Provide the (X, Y) coordinate of the cell's center where the given text is located.  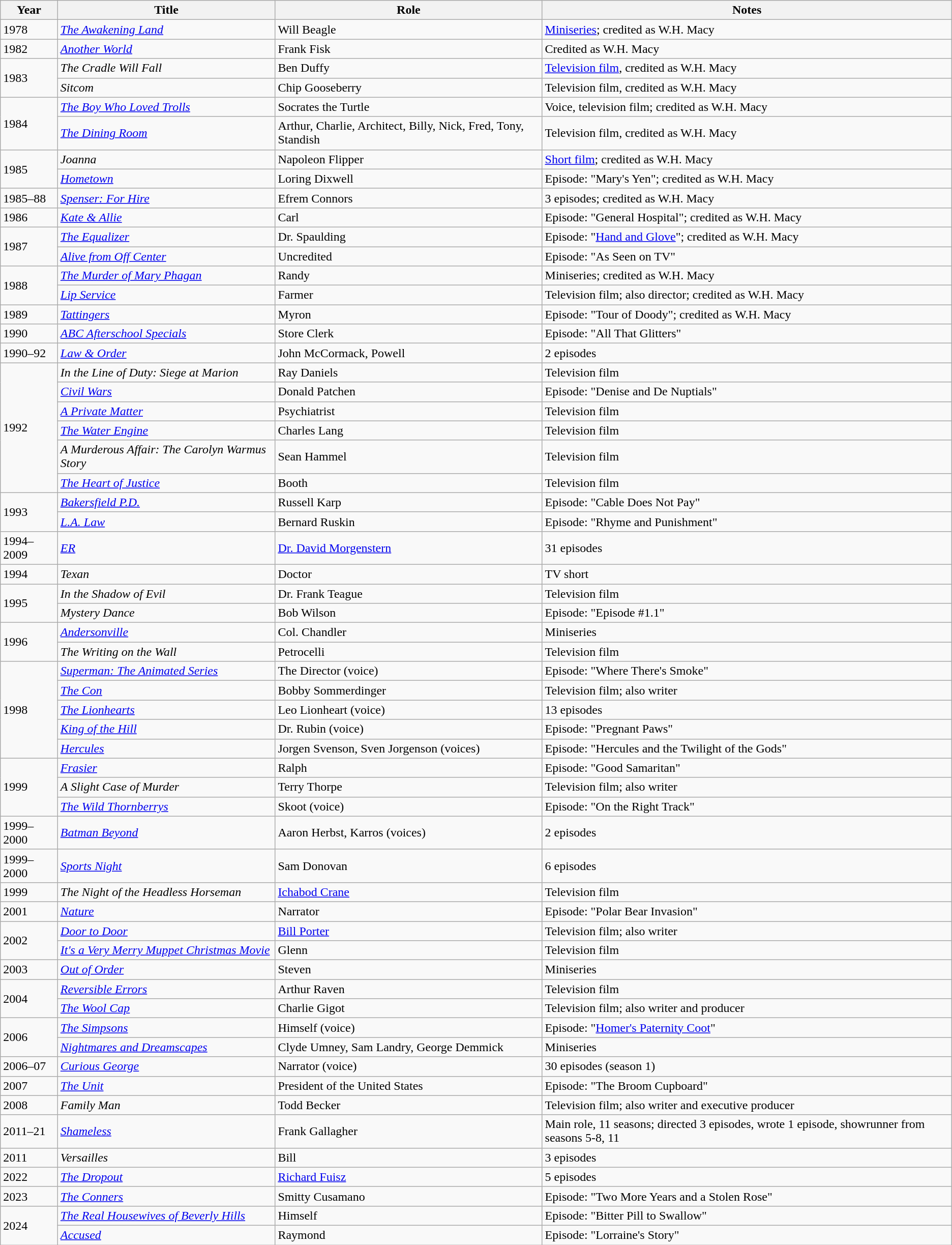
Sitcom (166, 88)
Another World (166, 49)
Episode: "Polar Bear Invasion" (747, 911)
Sports Night (166, 866)
2011–21 (29, 1132)
1982 (29, 49)
1983 (29, 78)
1984 (29, 123)
6 episodes (747, 866)
Ralph (409, 768)
Episode: "Pregnant Paws" (747, 729)
1995 (29, 603)
Dr. Spaulding (409, 237)
1988 (29, 285)
Steven (409, 970)
1986 (29, 217)
Episode: "As Seen on TV" (747, 256)
Col. Chandler (409, 632)
The Dining Room (166, 133)
Skoot (voice) (409, 806)
Episode: "All That Glitters" (747, 334)
Lip Service (166, 295)
A Murderous Affair: The Carolyn Warmus Story (166, 457)
Frank Fisk (409, 49)
Petrocelli (409, 652)
Napoleon Flipper (409, 159)
Todd Becker (409, 1105)
ER (166, 547)
Year (29, 10)
Episode: "Good Samaritan" (747, 768)
Superman: The Animated Series (166, 671)
Smitty Cusamano (409, 1196)
Donald Patchen (409, 392)
Curious George (166, 1066)
Bill (409, 1157)
3 episodes; credited as W.H. Macy (747, 198)
Ray Daniels (409, 372)
The Equalizer (166, 237)
2003 (29, 970)
Andersonville (166, 632)
Mystery Dance (166, 613)
Episode: "Hand and Glove"; credited as W.H. Macy (747, 237)
Clyde Umney, Sam Landry, George Demmick (409, 1047)
Texan (166, 574)
In the Line of Duty: Siege at Marion (166, 372)
The Writing on the Wall (166, 652)
Arthur, Charlie, Architect, Billy, Nick, Fred, Tony, Standish (409, 133)
Sam Donovan (409, 866)
Law & Order (166, 353)
Episode: "Rhyme and Punishment" (747, 522)
5 episodes (747, 1177)
The Heart of Justice (166, 483)
Main role, 11 seasons; directed 3 episodes, wrote 1 episode, showrunner from seasons 5-8, 11 (747, 1132)
Carl (409, 217)
Episode: "Where There's Smoke" (747, 671)
The Lionhearts (166, 710)
Charlie Gigot (409, 1008)
Short film; credited as W.H. Macy (747, 159)
The Water Engine (166, 430)
It's a Very Merry Muppet Christmas Movie (166, 950)
Episode: "Lorraine's Story" (747, 1235)
Versailles (166, 1157)
King of the Hill (166, 729)
Bakersfield P.D. (166, 502)
L.A. Law (166, 522)
Television film; also director; credited as W.H. Macy (747, 295)
The Unit (166, 1086)
1993 (29, 512)
Television film; also writer and executive producer (747, 1105)
1994 (29, 574)
Store Clerk (409, 334)
13 episodes (747, 710)
Farmer (409, 295)
Charles Lang (409, 430)
Frasier (166, 768)
Shameless (166, 1132)
Narrator (voice) (409, 1066)
Batman Beyond (166, 832)
ABC Afterschool Specials (166, 334)
2006–07 (29, 1066)
1990 (29, 334)
2007 (29, 1086)
Loring Dixwell (409, 179)
Jorgen Svenson, Sven Jorgenson (voices) (409, 748)
3 episodes (747, 1157)
The Conners (166, 1196)
The Cradle Will Fall (166, 68)
In the Shadow of Evil (166, 594)
Sean Hammel (409, 457)
Doctor (409, 574)
Psychiatrist (409, 411)
Aaron Herbst, Karros (voices) (409, 832)
The Real Housewives of Beverly Hills (166, 1215)
Bob Wilson (409, 613)
Joanna (166, 159)
Randy (409, 276)
Civil Wars (166, 392)
The Simpsons (166, 1028)
Tattingers (166, 314)
Reversible Errors (166, 989)
Dr. David Morgenstern (409, 547)
Television film; also writer and producer (747, 1008)
Bernard Ruskin (409, 522)
The Con (166, 690)
1998 (29, 710)
The Wool Cap (166, 1008)
A Slight Case of Murder (166, 787)
Alive from Off Center (166, 256)
Leo Lionheart (voice) (409, 710)
Dr. Rubin (voice) (409, 729)
Episode: "Tour of Doody"; credited as W.H. Macy (747, 314)
Narrator (409, 911)
Nightmares and Dreamscapes (166, 1047)
Episode: "Bitter Pill to Swallow" (747, 1215)
Myron (409, 314)
Russell Karp (409, 502)
Chip Gooseberry (409, 88)
Role (409, 10)
1989 (29, 314)
2024 (29, 1225)
Himself (voice) (409, 1028)
Glenn (409, 950)
Booth (409, 483)
1987 (29, 246)
The Awakening Land (166, 30)
Bobby Sommerdinger (409, 690)
Episode: "Hercules and the Twilight of the Gods" (747, 748)
The Director (voice) (409, 671)
Episode: "Episode #1.1" (747, 613)
Himself (409, 1215)
Episode: "Two More Years and a Stolen Rose" (747, 1196)
31 episodes (747, 547)
John McCormack, Powell (409, 353)
Episode: "Mary's Yen"; credited as W.H. Macy (747, 179)
Hercules (166, 748)
1992 (29, 427)
Episode: "On the Right Track" (747, 806)
Ben Duffy (409, 68)
Title (166, 10)
Uncredited (409, 256)
Frank Gallagher (409, 1132)
30 episodes (season 1) (747, 1066)
Hometown (166, 179)
Credited as W.H. Macy (747, 49)
TV short (747, 574)
Out of Order (166, 970)
Socrates the Turtle (409, 107)
1996 (29, 642)
Ichabod Crane (409, 892)
Episode: "The Broom Cupboard" (747, 1086)
Arthur Raven (409, 989)
Dr. Frank Teague (409, 594)
Accused (166, 1235)
2006 (29, 1037)
The Wild Thornberrys (166, 806)
Will Beagle (409, 30)
1985–88 (29, 198)
2011 (29, 1157)
Notes (747, 10)
A Private Matter (166, 411)
Spenser: For Hire (166, 198)
Raymond (409, 1235)
Kate & Allie (166, 217)
Richard Fuisz (409, 1177)
Bill Porter (409, 931)
Family Man (166, 1105)
1990–92 (29, 353)
2001 (29, 911)
2008 (29, 1105)
1978 (29, 30)
Episode: "Denise and De Nuptials" (747, 392)
2022 (29, 1177)
Nature (166, 911)
The Murder of Mary Phagan (166, 276)
The Boy Who Loved Trolls (166, 107)
Door to Door (166, 931)
Episode: "General Hospital"; credited as W.H. Macy (747, 217)
Terry Thorpe (409, 787)
1994–2009 (29, 547)
The Dropout (166, 1177)
2004 (29, 999)
Episode: "Homer's Paternity Coot" (747, 1028)
2023 (29, 1196)
President of the United States (409, 1086)
The Night of the Headless Horseman (166, 892)
Efrem Connors (409, 198)
2002 (29, 940)
Voice, television film; credited as W.H. Macy (747, 107)
1985 (29, 169)
Episode: "Cable Does Not Pay" (747, 502)
